Scan for the cell matching the given text and deliver its [X, Y] coordinate at center. 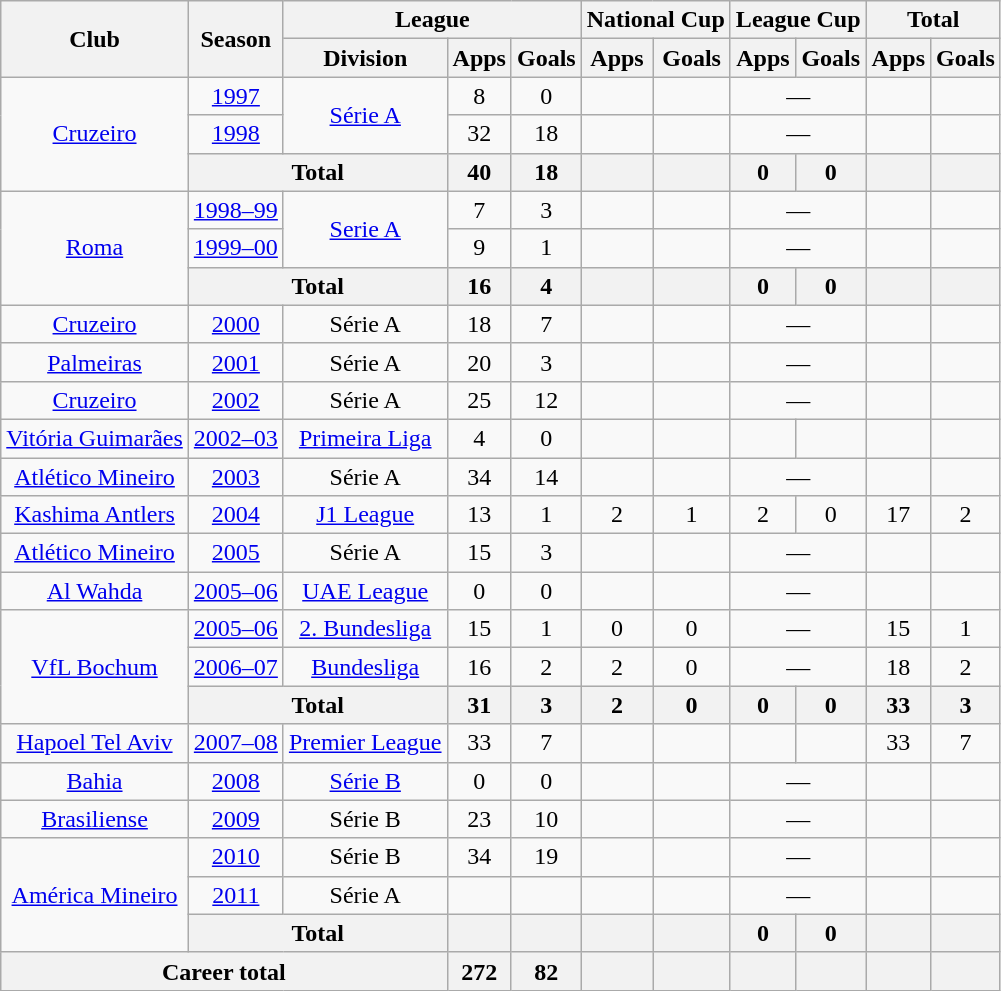
82 [546, 971]
Primeira Liga [365, 438]
2011 [236, 895]
2007–08 [236, 743]
2001 [236, 362]
2002–03 [236, 438]
Division [365, 58]
2002 [236, 400]
1999–00 [236, 248]
20 [479, 362]
Bahia [95, 781]
Roma [95, 248]
Al Wahda [95, 591]
2003 [236, 477]
14 [546, 477]
1997 [236, 96]
2006–07 [236, 667]
23 [479, 819]
1998 [236, 134]
17 [898, 515]
2000 [236, 324]
VfL Bochum [95, 667]
Hapoel Tel Aviv [95, 743]
Brasiliense [95, 819]
Serie A [365, 229]
25 [479, 400]
2008 [236, 781]
J1 League [365, 515]
América Mineiro [95, 895]
13 [479, 515]
Career total [224, 971]
Bundesliga [365, 667]
Season [236, 39]
Premier League [365, 743]
40 [479, 172]
2010 [236, 857]
31 [479, 705]
2005 [236, 553]
8 [479, 96]
League [432, 20]
10 [546, 819]
32 [479, 134]
National Cup [656, 20]
272 [479, 971]
9 [479, 248]
Palmeiras [95, 362]
1998–99 [236, 210]
UAE League [365, 591]
Club [95, 39]
2009 [236, 819]
Vitória Guimarães [95, 438]
2. Bundesliga [365, 629]
2004 [236, 515]
19 [546, 857]
12 [546, 400]
Kashima Antlers [95, 515]
League Cup [798, 20]
